Locate the cell with the specified text and output its (x, y) center coordinate. 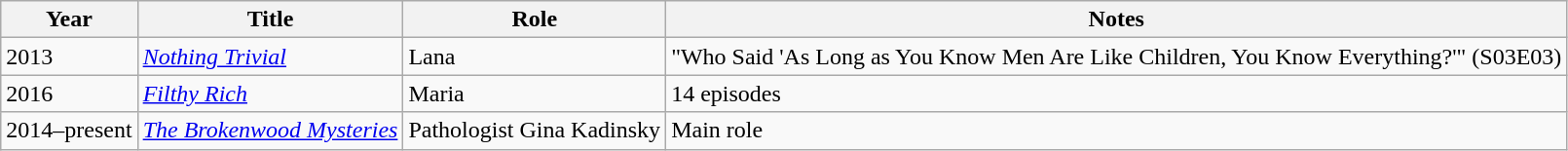
Title (271, 19)
Nothing Trivial (271, 57)
"Who Said 'As Long as You Know Men Are Like Children, You Know Everything?'" (S03E03) (1116, 57)
Lana (535, 57)
Filthy Rich (271, 94)
14 episodes (1116, 94)
2014–present (69, 131)
2013 (69, 57)
Main role (1116, 131)
2016 (69, 94)
The Brokenwood Mysteries (271, 131)
Pathologist Gina Kadinsky (535, 131)
Notes (1116, 19)
Role (535, 19)
Maria (535, 94)
Year (69, 19)
